Extract the (X, Y) coordinate from the center of the cell holding the provided text.  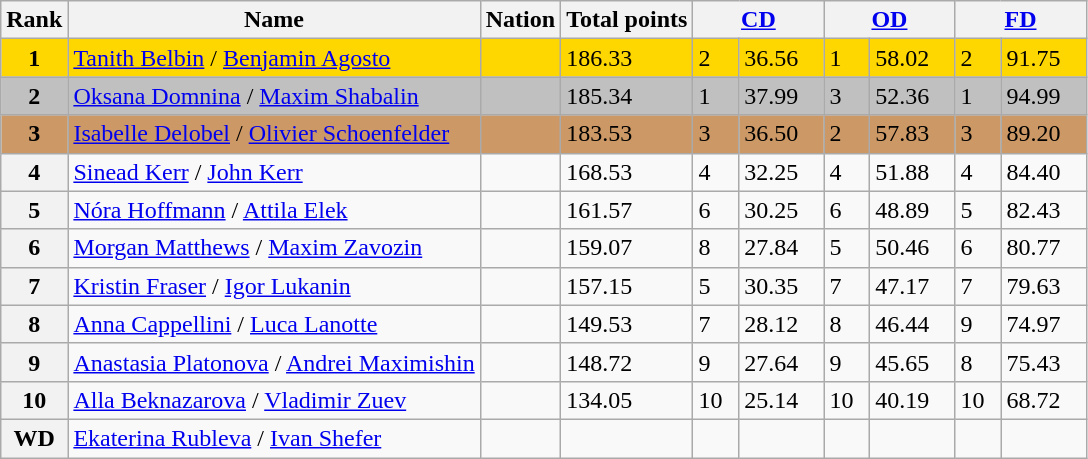
168.53 (627, 172)
89.20 (1044, 134)
OD (890, 20)
50.46 (912, 248)
52.36 (912, 96)
94.99 (1044, 96)
Anna Cappellini / Luca Lanotte (274, 324)
157.15 (627, 286)
Anastasia Platonova / Andrei Maximishin (274, 362)
74.97 (1044, 324)
149.53 (627, 324)
40.19 (912, 400)
186.33 (627, 58)
Nóra Hoffmann / Attila Elek (274, 210)
84.40 (1044, 172)
161.57 (627, 210)
27.84 (782, 248)
32.25 (782, 172)
79.63 (1044, 286)
36.56 (782, 58)
Isabelle Delobel / Olivier Schoenfelder (274, 134)
30.25 (782, 210)
47.17 (912, 286)
45.65 (912, 362)
Sinead Kerr / John Kerr (274, 172)
27.64 (782, 362)
FD (1020, 20)
25.14 (782, 400)
Kristin Fraser / Igor Lukanin (274, 286)
48.89 (912, 210)
WD (34, 438)
75.43 (1044, 362)
46.44 (912, 324)
30.35 (782, 286)
37.99 (782, 96)
185.34 (627, 96)
134.05 (627, 400)
Tanith Belbin / Benjamin Agosto (274, 58)
51.88 (912, 172)
58.02 (912, 58)
36.50 (782, 134)
Alla Beknazarova / Vladimir Zuev (274, 400)
80.77 (1044, 248)
Nation (520, 20)
57.83 (912, 134)
Name (274, 20)
91.75 (1044, 58)
Rank (34, 20)
159.07 (627, 248)
28.12 (782, 324)
Oksana Domnina / Maxim Shabalin (274, 96)
68.72 (1044, 400)
148.72 (627, 362)
Total points (627, 20)
Ekaterina Rubleva / Ivan Shefer (274, 438)
183.53 (627, 134)
CD (758, 20)
Morgan Matthews / Maxim Zavozin (274, 248)
82.43 (1044, 210)
